Capture the cell that displays the provided text and extract its (X, Y) central coordinate. 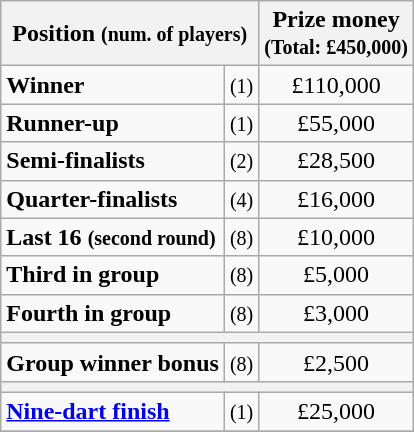
Last 16 (second round) (113, 237)
£25,000 (336, 411)
Nine-dart finish (113, 411)
£16,000 (336, 199)
£28,500 (336, 161)
Third in group (113, 275)
Position (num. of players) (130, 34)
Quarter-finalists (113, 199)
£3,000 (336, 313)
£10,000 (336, 237)
(2) (241, 161)
£110,000 (336, 85)
Winner (113, 85)
Fourth in group (113, 313)
(4) (241, 199)
Prize money(Total: £450,000) (336, 34)
Semi-finalists (113, 161)
Runner-up (113, 123)
Group winner bonus (113, 362)
£2,500 (336, 362)
£55,000 (336, 123)
£5,000 (336, 275)
